Scan for the cell matching the given text and deliver its (x, y) coordinate at center. 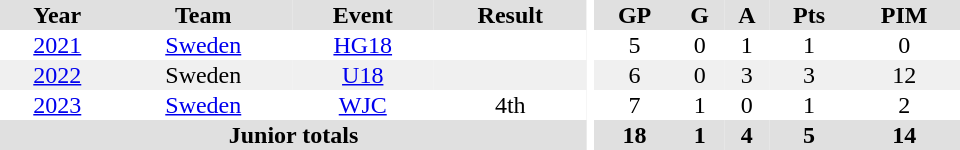
Result (511, 15)
HG18 (363, 45)
WJC (363, 105)
Pts (810, 15)
G (700, 15)
2023 (58, 105)
12 (904, 75)
2 (904, 105)
2021 (58, 45)
6 (635, 75)
14 (904, 135)
7 (635, 105)
Year (58, 15)
4th (511, 105)
4 (747, 135)
GP (635, 15)
Event (363, 15)
Team (204, 15)
Junior totals (294, 135)
18 (635, 135)
U18 (363, 75)
PIM (904, 15)
A (747, 15)
2022 (58, 75)
